Provide the [X, Y] coordinate of the cell's center where the given text is located.  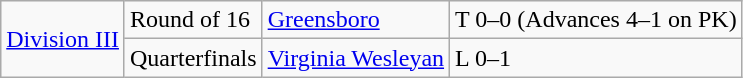
Virginia Wesleyan [356, 58]
L 0–1 [596, 58]
Round of 16 [193, 20]
Quarterfinals [193, 58]
Greensboro [356, 20]
Division III [63, 39]
T 0–0 (Advances 4–1 on PK) [596, 20]
